Detect which cell encompasses the target text, then output its [x, y] center coordinate. 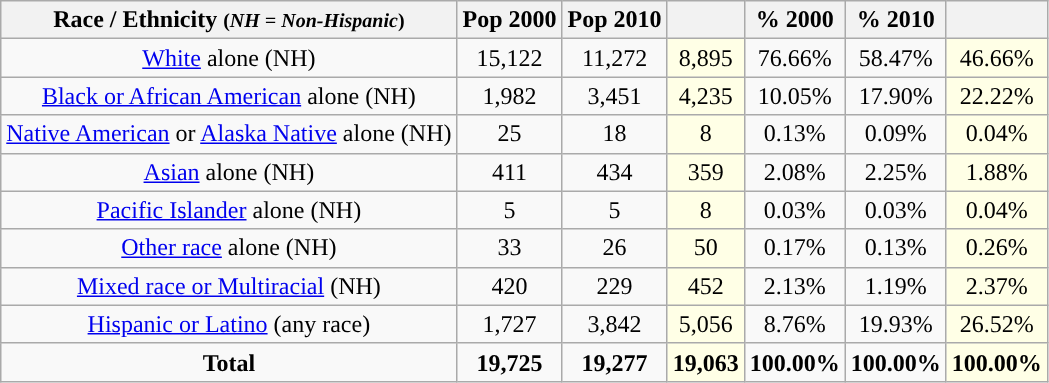
3,451 [614, 96]
2.13% [794, 286]
33 [510, 248]
76.66% [794, 58]
2.25% [896, 172]
Native American or Alaska Native alone (NH) [229, 134]
0.09% [896, 134]
58.47% [896, 58]
White alone (NH) [229, 58]
Total [229, 362]
2.37% [996, 286]
Pop 2000 [510, 20]
0.26% [996, 248]
Pop 2010 [614, 20]
50 [706, 248]
15,122 [510, 58]
10.05% [794, 96]
1.88% [996, 172]
19,063 [706, 362]
25 [510, 134]
11,272 [614, 58]
18 [614, 134]
% 2010 [896, 20]
22.22% [996, 96]
359 [706, 172]
% 2000 [794, 20]
452 [706, 286]
19,725 [510, 362]
8,895 [706, 58]
8.76% [794, 324]
Other race alone (NH) [229, 248]
1,982 [510, 96]
Asian alone (NH) [229, 172]
411 [510, 172]
Hispanic or Latino (any race) [229, 324]
1.19% [896, 286]
3,842 [614, 324]
229 [614, 286]
0.17% [794, 248]
26.52% [996, 324]
420 [510, 286]
19.93% [896, 324]
Mixed race or Multiracial (NH) [229, 286]
Black or African American alone (NH) [229, 96]
1,727 [510, 324]
19,277 [614, 362]
Pacific Islander alone (NH) [229, 210]
2.08% [794, 172]
26 [614, 248]
Race / Ethnicity (NH = Non-Hispanic) [229, 20]
5,056 [706, 324]
434 [614, 172]
46.66% [996, 58]
17.90% [896, 96]
4,235 [706, 96]
